For the text-containing cell, return its midpoint in [x, y] coordinate format. 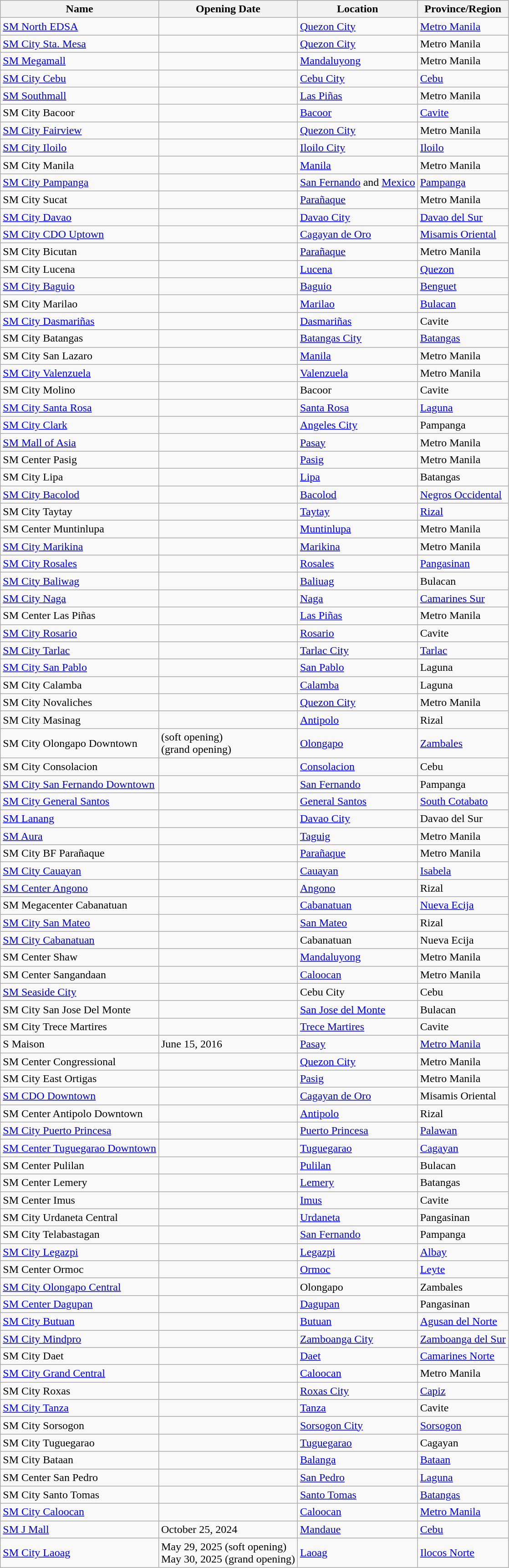
SM Center Congressional [80, 1062]
SM City Olongapo Downtown [80, 743]
Camarines Sur [463, 598]
SM City Bataan [80, 1460]
San Mateo [357, 923]
SM City Iloilo [80, 148]
Province/Region [463, 9]
SM North EDSA [80, 26]
Butuan [357, 1321]
Tanza [357, 1408]
SM City Butuan [80, 1321]
Muntinlupa [357, 529]
SM City Legazpi [80, 1252]
Tarlac City [357, 650]
SM Center Shaw [80, 957]
Consolacion [357, 766]
SM City Sucat [80, 199]
SM Megacenter Cabanatuan [80, 905]
Bacolod [357, 494]
May 29, 2025 (soft opening)May 30, 2025 (grand opening) [228, 1553]
SM City Marilao [80, 304]
Angono [357, 888]
Ilocos Norte [463, 1553]
SM City Grand Central [80, 1374]
Puerto Princesa [357, 1131]
SM City Mindpro [80, 1338]
SM City Lucena [80, 269]
Taytay [357, 512]
Baguio [357, 286]
SM City CDO Uptown [80, 235]
Santo Tomas [357, 1495]
Opening Date [228, 9]
SM Seaside City [80, 992]
SM City Novaliches [80, 702]
SM Megamall [80, 61]
Lemery [357, 1183]
Ormoc [357, 1269]
Zamboanga del Sur [463, 1338]
SM Lanang [80, 819]
SM City Baliwag [80, 581]
Batangas City [357, 338]
SM Aura [80, 836]
SM Mall of Asia [80, 442]
SM City General Santos [80, 802]
SM City Olongapo Central [80, 1287]
South Cotabato [463, 802]
SM City Pampanga [80, 182]
SM City Cauayan [80, 871]
October 25, 2024 [228, 1529]
SM City Bicutan [80, 252]
SM Center Antipolo Downtown [80, 1113]
SM City Dasmariñas [80, 321]
(soft opening) (grand opening) [228, 743]
SM City Rosario [80, 633]
Pulilan [357, 1165]
Camarines Norte [463, 1356]
SM City Masinag [80, 720]
SM City Tanza [80, 1408]
SM City San Mateo [80, 923]
Leyte [463, 1269]
Dasmariñas [357, 321]
San Jose del Monte [357, 1009]
Agusan del Norte [463, 1321]
Calamba [357, 685]
Cauayan [357, 871]
SM City Batangas [80, 338]
Tarlac [463, 650]
SM City Trece Martires [80, 1027]
SM City San Lazaro [80, 356]
Taguig [357, 836]
SM Center Dagupan [80, 1304]
SM Center Pasig [80, 460]
Balanga [357, 1460]
Lucena [357, 269]
SM Center Tuguegarao Downtown [80, 1148]
Bataan [463, 1460]
SM City Baguio [80, 286]
Iloilo City [357, 148]
SM City Valenzuela [80, 373]
SM CDO Downtown [80, 1096]
Negros Occidental [463, 494]
Legazpi [357, 1252]
SM Center Las Piñas [80, 616]
SM City Naga [80, 598]
S Maison [80, 1044]
San Pedro [357, 1477]
Rosario [357, 633]
June 15, 2016 [228, 1044]
SM Center Angono [80, 888]
Iloilo [463, 148]
SM City Molino [80, 390]
SM City Manila [80, 165]
SM City Telabastagan [80, 1235]
Daet [357, 1356]
SM City Calamba [80, 685]
SM City Marikina [80, 547]
SM City Rosales [80, 564]
SM City Fairview [80, 130]
Mandaue [357, 1529]
Baliuag [357, 581]
SM Center Imus [80, 1200]
SM City East Ortigas [80, 1079]
SM City Davao [80, 217]
Albay [463, 1252]
SM City Tarlac [80, 650]
Palawan [463, 1131]
SM City Taytay [80, 512]
Valenzuela [357, 373]
SM J Mall [80, 1529]
SM City San Fernando Downtown [80, 784]
SM City Clark [80, 425]
SM City Roxas [80, 1391]
SM City Cebu [80, 78]
Trece Martires [357, 1027]
SM Center Sangandaan [80, 975]
Quezon [463, 269]
Santa Rosa [357, 408]
SM Center San Pedro [80, 1477]
Rosales [357, 564]
SM City Bacoor [80, 113]
SM City Cabanatuan [80, 940]
Name [80, 9]
SM City Lipa [80, 477]
Imus [357, 1200]
Zamboanga City [357, 1338]
SM City San Jose Del Monte [80, 1009]
SM Center Ormoc [80, 1269]
SM City Sorsogon [80, 1425]
Lipa [357, 477]
Naga [357, 598]
San Pablo [357, 668]
Roxas City [357, 1391]
SM City Puerto Princesa [80, 1131]
SM Center Pulilan [80, 1165]
Location [357, 9]
Angeles City [357, 425]
General Santos [357, 802]
Marilao [357, 304]
Marikina [357, 547]
SM City BF Parañaque [80, 853]
Capiz [463, 1391]
SM City Daet [80, 1356]
Urdaneta [357, 1217]
SM Center Lemery [80, 1183]
SM City Sta. Mesa [80, 44]
Benguet [463, 286]
SM City Tuguegarao [80, 1443]
SM City San Pablo [80, 668]
SM City Santa Rosa [80, 408]
San Fernando and Mexico [357, 182]
SM City Laoag [80, 1553]
SM City Urdaneta Central [80, 1217]
Sorsogon [463, 1425]
SM City Santo Tomas [80, 1495]
SM City Bacolod [80, 494]
Sorsogon City [357, 1425]
SM City Consolacion [80, 766]
SM Center Muntinlupa [80, 529]
SM City Caloocan [80, 1512]
Dagupan [357, 1304]
Isabela [463, 871]
SM Southmall [80, 96]
Laoag [357, 1553]
